Pinpoint the cell where the given text exists, returning its [x, y] midpoint coordinate. 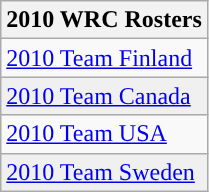
2010 Team Canada [104, 96]
2010 Team Finland [104, 58]
2010 WRC Rosters [104, 20]
2010 Team USA [104, 134]
2010 Team Sweden [104, 172]
